Return the (x, y) coordinate for the center point of the cell that contains the specified text.  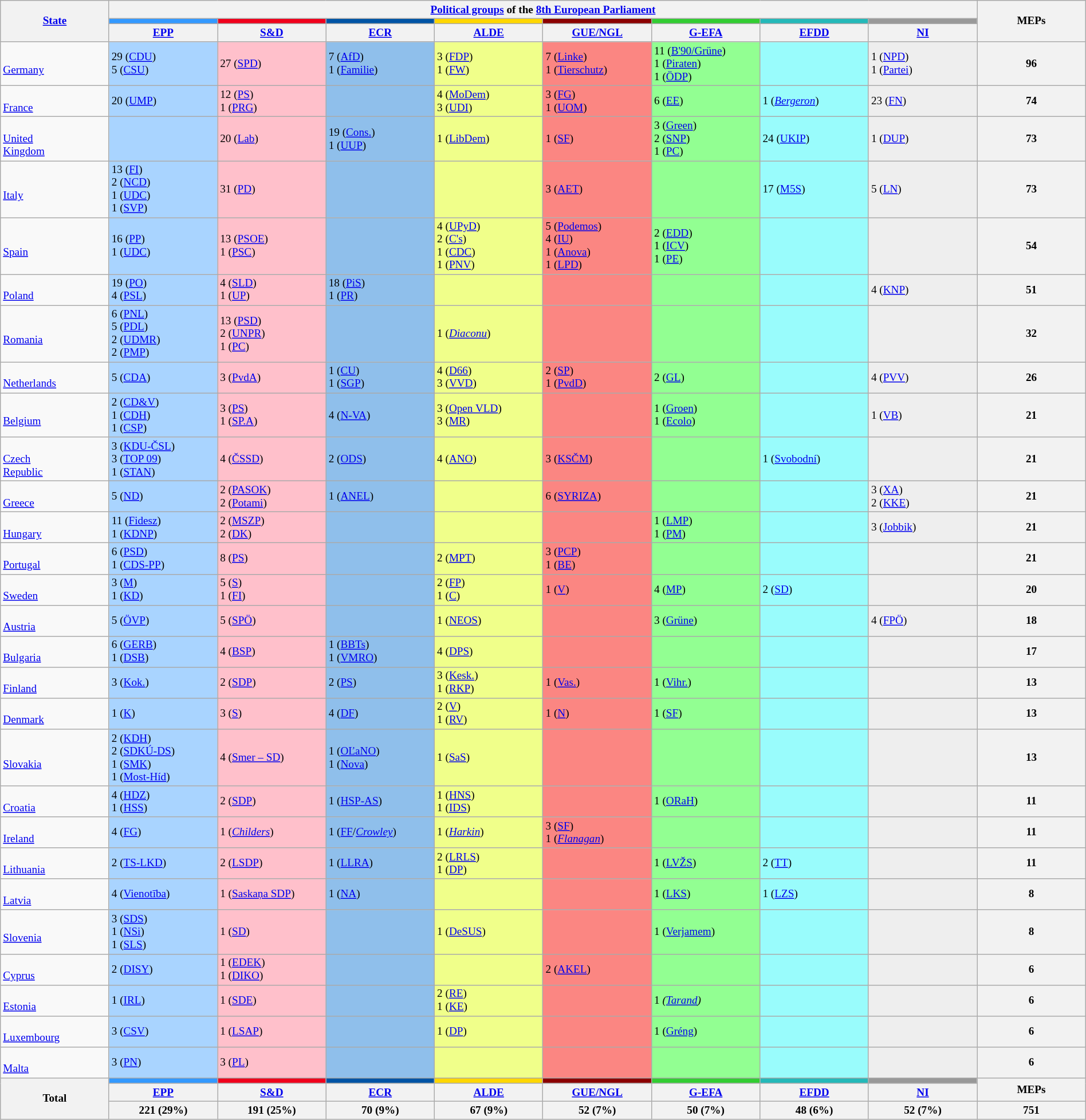
Total (55, 1098)
Greece (55, 496)
1 (SaS) (489, 757)
1 (V) (597, 590)
32 (1031, 333)
5 (S)1 (FI) (271, 590)
3 (AET) (597, 189)
4 (BSP) (271, 651)
3 (FDP)1 (FW) (489, 64)
1 (ORaH) (706, 801)
26 (1031, 378)
1 (DP) (489, 1031)
1 (LMP)1 (PM) (706, 528)
1 (VB) (922, 415)
11 (B'90/Grüne)1 (Piraten)1 (ÖDP) (706, 64)
751 (1031, 1110)
4 (Smer – SD) (271, 757)
4 (DF) (380, 713)
48 (6%) (815, 1110)
Slovenia (55, 932)
1 (DUP) (922, 139)
6 (SYRIZA) (597, 496)
4 (ANO) (489, 459)
Luxembourg (55, 1031)
3 (Jobbik) (922, 528)
Romania (55, 333)
2 (AKEL) (597, 969)
1 (LKS) (706, 894)
Denmark (55, 713)
13 (PSOE)1 (PSC) (271, 246)
4 (Vienotība) (163, 894)
3 (CSV) (163, 1031)
18 (PiS) 1 (PR) (380, 290)
Ireland (55, 832)
1 (LZS) (815, 894)
5 (LN) (922, 189)
2 (LRLS)1 (DP) (489, 863)
Portugal (55, 559)
3 (PS)1 (SP.A) (271, 415)
2 (PASOK)2 (Potami) (271, 496)
4 (N-VA) (380, 415)
Sweden (55, 590)
3 (KDU-ČSL)3 (TOP 09)1 (STAN) (163, 459)
20 (UMP) (163, 101)
5 (SPÖ) (271, 620)
2 (TS-LKD) (163, 863)
1 (BBTs)1 (VMRO) (380, 651)
Germany (55, 64)
13 (PSD) 2 (UNPR) 1 (PC) (271, 333)
1 (HSP-AS) (380, 801)
29 (CDU)5 (CSU) (163, 64)
1 (NA) (380, 894)
3 (PL) (271, 1062)
1 (Tarand) (706, 1000)
20 (Lab) (271, 139)
3 (PvdA) (271, 378)
2 (TT) (815, 863)
1 (SD) (271, 932)
Latvia (55, 894)
1 (Diaconu) (489, 333)
16 (PP)1 (UDC) (163, 246)
20 (1031, 590)
4 (MP) (706, 590)
1 (Saskaņa SDP) (271, 894)
3 (S) (271, 713)
12 (PS)1 (PRG) (271, 101)
4 (DPS) (489, 651)
1 (IRL) (163, 1000)
23 (FN) (922, 101)
1 (Verjamem) (706, 932)
221 (29%) (163, 1110)
4 (PVV) (922, 378)
1 (CU) 1 (SGP) (380, 378)
27 (SPD) (271, 64)
Belgium (55, 415)
3 (PN) (163, 1062)
5 (Podemos)4 (IU)1 (Anova)1 (LPD) (597, 246)
2 (SP)1 (PvdD) (597, 378)
19 (PO) 4 (PSL) (163, 290)
1 (Childers) (271, 832)
Cyprus (55, 969)
191 (25%) (271, 1110)
2 (V)1 (RV) (489, 713)
Austria (55, 620)
3 (Open VLD)3 (MR) (489, 415)
3 (PCP) 1 (BE) (597, 559)
2 (FP)1 (C) (489, 590)
7 (Linke)1 (Tierschutz) (597, 64)
2 (PS) (380, 682)
6 (GERB)1 (DSB) (163, 651)
Poland (55, 290)
4 (FPÖ) (922, 620)
2 (CD&V)1 (CDH)1 (CSP) (163, 415)
6 (PSD)1 (CDS-PP) (163, 559)
7 (AfD)1 (Familie) (380, 64)
2 (MPT) (489, 559)
Hungary (55, 528)
3 (M) 1 (KD) (163, 590)
4 (KNP) (922, 290)
Bulgaria (55, 651)
1 (N) (597, 713)
4 (ČSSD) (271, 459)
Malta (55, 1062)
1 (Groen)1 (Ecolo) (706, 415)
2 (RE)1 (KE) (489, 1000)
1 (LibDem) (489, 139)
5 (ÖVP) (163, 620)
3 (FG) 1 (UOM) (597, 101)
1 (LLRA) (380, 863)
3 (Kok.) (163, 682)
UnitedKingdom (55, 139)
17 (1031, 651)
2 (KDH) 2 (SDKÚ-DS) 1 (SMK)1 (Most-Híd) (163, 757)
5 (CDA) (163, 378)
3 (XA)2 (KKE) (922, 496)
8 (PS) (271, 559)
11 (Fidesz)1 (KDNP) (163, 528)
2 (MSZP)2 (DK) (271, 528)
Political groups of the 8th European Parliament (543, 10)
2 (DISY) (163, 969)
67 (9%) (489, 1110)
3 (Grüne) (706, 620)
96 (1031, 64)
1 (Vihr.) (706, 682)
5 (ND) (163, 496)
3 (Green) 2 (SNP) 1 (PC) (706, 139)
Netherlands (55, 378)
1 (OĽaNO)1 (Nova) (380, 757)
2 (LSDP) (271, 863)
4 (FG) (163, 832)
1 (Bergeron) (815, 101)
1 (K) (163, 713)
Slovakia (55, 757)
Spain (55, 246)
1 (EDEK) 1 (DIKO) (271, 969)
70 (9%) (380, 1110)
1 (DeSUS) (489, 932)
3 (SF)1 (Flanagan) (597, 832)
France (55, 101)
1 (Gréng) (706, 1031)
13 (FI)2 (NCD)1 (UDC)1 (SVP) (163, 189)
Lithuania (55, 863)
50 (7%) (706, 1110)
51 (1031, 290)
2 (ODS) (380, 459)
2 (SD) (815, 590)
CzechRepublic (55, 459)
Estonia (55, 1000)
1 (Vas.) (597, 682)
4 (HDZ) 1 (HSS) (163, 801)
4 (UPyD)2 (C's)1 (CDC)1 (PNV) (489, 246)
3 (SDS)1 (NSi)1 (SLS) (163, 932)
4 (MoDem)3 (UDI) (489, 101)
74 (1031, 101)
Croatia (55, 801)
1 (SDE) (271, 1000)
31 (PD) (271, 189)
1 (Harkin) (489, 832)
18 (1031, 620)
1 (LVŽS) (706, 863)
Finland (55, 682)
1 (NEOS) (489, 620)
1 (FF/Crowley) (380, 832)
1 (Svobodní) (815, 459)
4 (SLD) 1 (UP) (271, 290)
54 (1031, 246)
17 (M5S) (815, 189)
6 (EE) (706, 101)
3 (KSČM) (597, 459)
1 (NPD)1 (Partei) (922, 64)
24 (UKIP) (815, 139)
19 (Cons.) 1 (UUP) (380, 139)
1 (LSAP) (271, 1031)
2 (GL) (706, 378)
Italy (55, 189)
6 (PNL) 5 (PDL) 2 (UDMR) 2 (PMP) (163, 333)
1 (ANEL) (380, 496)
State (55, 21)
2 (EDD)1 (ICV)1 (PE) (706, 246)
3 (Kesk.)1 (RKP) (489, 682)
4 (D66)3 (VVD) (489, 378)
1 (HNS)1 (IDS) (489, 801)
